Capture the cell that displays the provided text and extract its [X, Y] central coordinate. 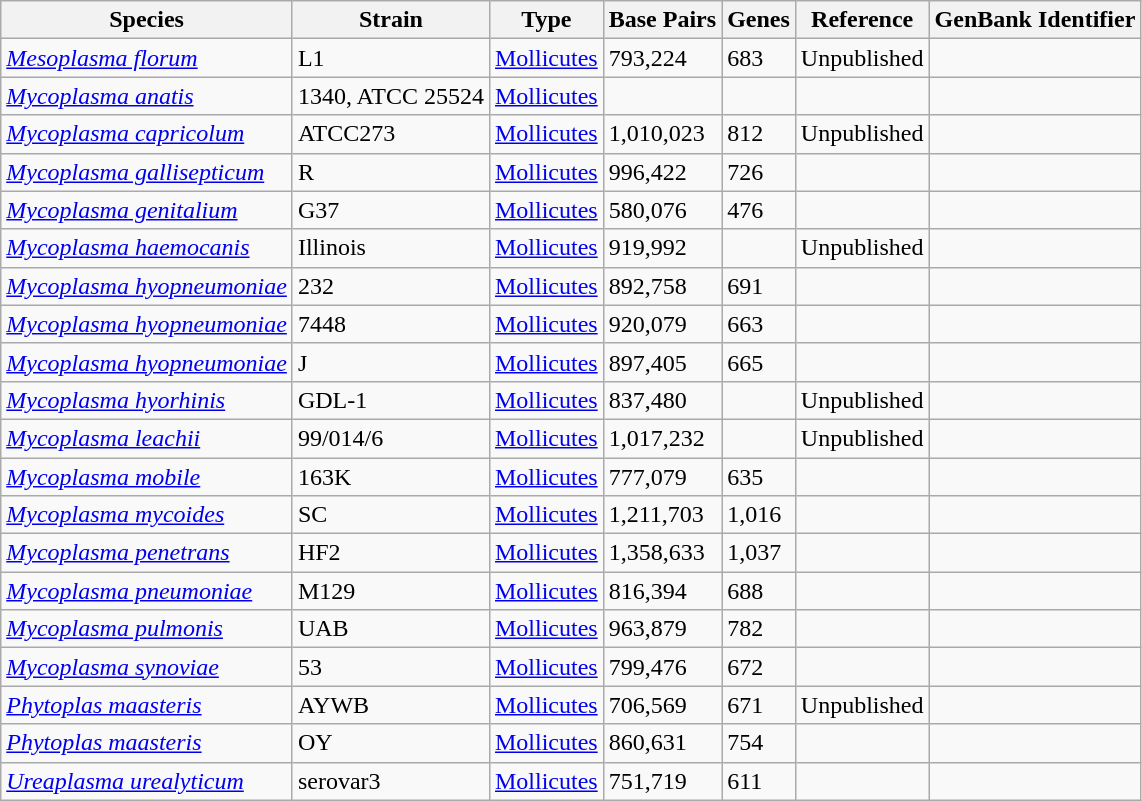
683 [759, 58]
Mycoplasma genitalium [147, 210]
892,758 [662, 286]
1,017,232 [662, 438]
Genes [759, 20]
671 [759, 705]
Mycoplasma leachii [147, 438]
580,076 [662, 210]
663 [759, 324]
Type [546, 20]
920,079 [662, 324]
163K [390, 477]
Mycoplasma pulmonis [147, 629]
Mycoplasma penetrans [147, 553]
232 [390, 286]
Mycoplasma anatis [147, 96]
Mesoplasma florum [147, 58]
Mycoplasma gallisepticum [147, 172]
serovar3 [390, 781]
7448 [390, 324]
799,476 [662, 667]
665 [759, 362]
L1 [390, 58]
Reference [862, 20]
837,480 [662, 400]
Species [147, 20]
691 [759, 286]
G37 [390, 210]
611 [759, 781]
Illinois [390, 248]
860,631 [662, 743]
793,224 [662, 58]
Base Pairs [662, 20]
HF2 [390, 553]
816,394 [662, 591]
UAB [390, 629]
635 [759, 477]
1,037 [759, 553]
Mycoplasma capricolum [147, 134]
1,358,633 [662, 553]
782 [759, 629]
688 [759, 591]
Mycoplasma mycoides [147, 515]
1340, ATCC 25524 [390, 96]
AYWB [390, 705]
726 [759, 172]
99/014/6 [390, 438]
919,992 [662, 248]
672 [759, 667]
GenBank Identifier [1035, 20]
1,010,023 [662, 134]
754 [759, 743]
SC [390, 515]
812 [759, 134]
777,079 [662, 477]
476 [759, 210]
R [390, 172]
53 [390, 667]
996,422 [662, 172]
Strain [390, 20]
GDL-1 [390, 400]
897,405 [662, 362]
706,569 [662, 705]
1,016 [759, 515]
Mycoplasma pneumoniae [147, 591]
M129 [390, 591]
OY [390, 743]
963,879 [662, 629]
ATCC273 [390, 134]
J [390, 362]
Mycoplasma mobile [147, 477]
Ureaplasma urealyticum [147, 781]
Mycoplasma synoviae [147, 667]
Mycoplasma hyorhinis [147, 400]
1,211,703 [662, 515]
751,719 [662, 781]
Mycoplasma haemocanis [147, 248]
